From the cell containing the given text, extract its center point as [x, y] coordinate. 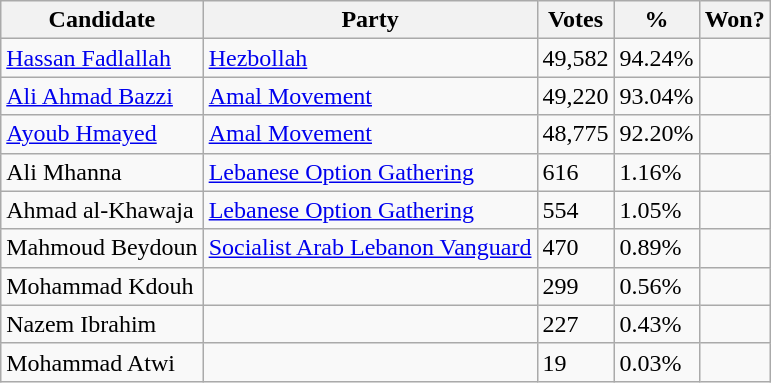
Socialist Arab Lebanon Vanguard [370, 248]
% [656, 20]
93.04% [656, 96]
Mohammad Atwi [102, 362]
Mohammad Kdouh [102, 286]
1.16% [656, 172]
0.89% [656, 248]
Candidate [102, 20]
94.24% [656, 58]
Won? [734, 20]
49,582 [576, 58]
Votes [576, 20]
Ahmad al-Khawaja [102, 210]
227 [576, 324]
0.56% [656, 286]
Party [370, 20]
92.20% [656, 134]
Mahmoud Beydoun [102, 248]
Hezbollah [370, 58]
554 [576, 210]
Ali Ahmad Bazzi [102, 96]
Ali Mhanna [102, 172]
299 [576, 286]
Hassan Fadlallah [102, 58]
49,220 [576, 96]
0.03% [656, 362]
0.43% [656, 324]
Nazem Ibrahim [102, 324]
Ayoub Hmayed [102, 134]
470 [576, 248]
19 [576, 362]
616 [576, 172]
1.05% [656, 210]
48,775 [576, 134]
